Detect which cell encompasses the target text, then output its (X, Y) center coordinate. 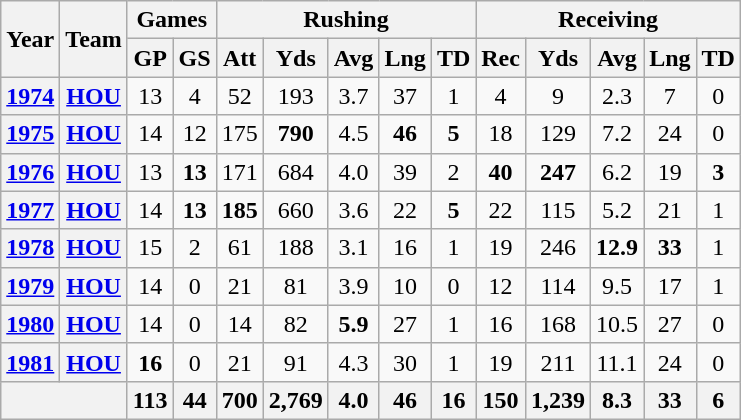
11.1 (618, 362)
3.1 (354, 248)
61 (240, 248)
GS (194, 58)
Att (240, 58)
6 (718, 400)
7.2 (618, 134)
44 (194, 400)
115 (558, 210)
1978 (30, 248)
171 (240, 172)
1981 (30, 362)
5.2 (618, 210)
Rushing (346, 20)
1980 (30, 324)
40 (501, 172)
3.7 (354, 96)
150 (501, 400)
82 (296, 324)
168 (558, 324)
193 (296, 96)
1977 (30, 210)
39 (405, 172)
185 (240, 210)
Games (172, 20)
18 (501, 134)
30 (405, 362)
Team (94, 39)
129 (558, 134)
4.3 (354, 362)
8.3 (618, 400)
700 (240, 400)
246 (558, 248)
1979 (30, 286)
10.5 (618, 324)
6.2 (618, 172)
GP (150, 58)
790 (296, 134)
10 (405, 286)
3 (718, 172)
4.5 (354, 134)
684 (296, 172)
7 (670, 96)
660 (296, 210)
1,239 (558, 400)
9 (558, 96)
188 (296, 248)
211 (558, 362)
81 (296, 286)
15 (150, 248)
3.9 (354, 286)
17 (670, 286)
3.6 (354, 210)
1975 (30, 134)
2.3 (618, 96)
9.5 (618, 286)
2,769 (296, 400)
247 (558, 172)
175 (240, 134)
52 (240, 96)
91 (296, 362)
Receiving (608, 20)
1974 (30, 96)
12.9 (618, 248)
Year (30, 39)
1976 (30, 172)
Rec (501, 58)
37 (405, 96)
5.9 (354, 324)
114 (558, 286)
113 (150, 400)
